Locate the cell with the specified text and output its (X, Y) center coordinate. 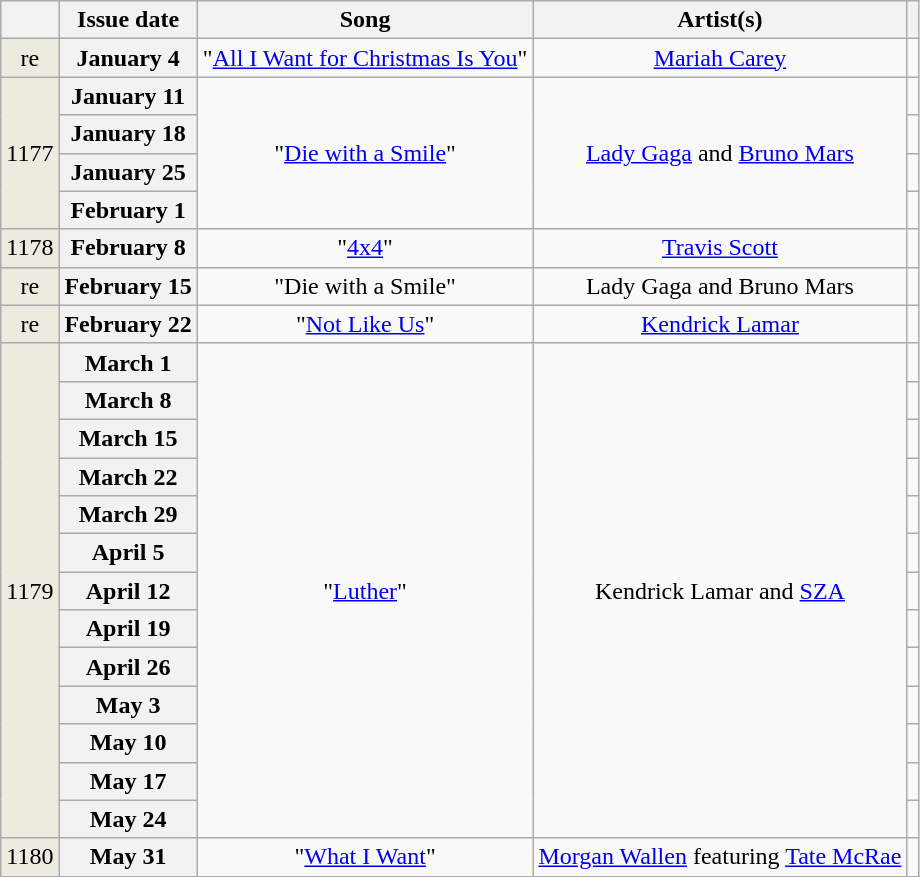
Artist(s) (720, 20)
February 1 (128, 210)
May 17 (128, 781)
April 26 (128, 667)
March 1 (128, 362)
March 8 (128, 400)
January 18 (128, 134)
1178 (30, 248)
May 31 (128, 857)
May 3 (128, 705)
"Not Like Us" (365, 324)
February 22 (128, 324)
Kendrick Lamar (720, 324)
Morgan Wallen featuring Tate McRae (720, 857)
1177 (30, 153)
"4x4" (365, 248)
April 19 (128, 629)
Mariah Carey (720, 58)
Issue date (128, 20)
February 15 (128, 286)
May 10 (128, 743)
March 15 (128, 438)
January 11 (128, 96)
"Luther" (365, 590)
January 4 (128, 58)
January 25 (128, 172)
March 22 (128, 477)
February 8 (128, 248)
Song (365, 20)
May 24 (128, 819)
April 12 (128, 591)
Travis Scott (720, 248)
"All I Want for Christmas Is You" (365, 58)
1180 (30, 857)
Kendrick Lamar and SZA (720, 590)
1179 (30, 590)
March 29 (128, 515)
April 5 (128, 553)
"What I Want" (365, 857)
